Scan for the cell matching the given text and deliver its (x, y) coordinate at center. 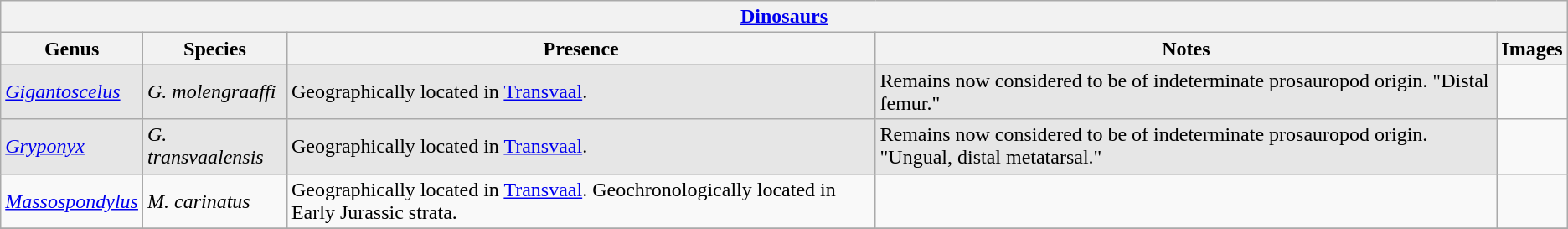
Geographically located in Transvaal. Geochronologically located in Early Jurassic strata. (581, 201)
Remains now considered to be of indeterminate prosauropod origin. "Ungual, distal metatarsal." (1186, 146)
Massospondylus (72, 201)
Images (1532, 49)
G. transvaalensis (214, 146)
G. molengraaffi (214, 92)
Notes (1186, 49)
Dinosaurs (784, 17)
Presence (581, 49)
M. carinatus (214, 201)
Gigantoscelus (72, 92)
Gryponyx (72, 146)
Remains now considered to be of indeterminate prosauropod origin. "Distal femur." (1186, 92)
Species (214, 49)
Genus (72, 49)
